Find where the given text appears and provide that cell's center as [X, Y] coordinate. 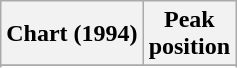
Peak position [189, 34]
Chart (1994) [72, 34]
